Pinpoint the cell where the given text exists, returning its [X, Y] midpoint coordinate. 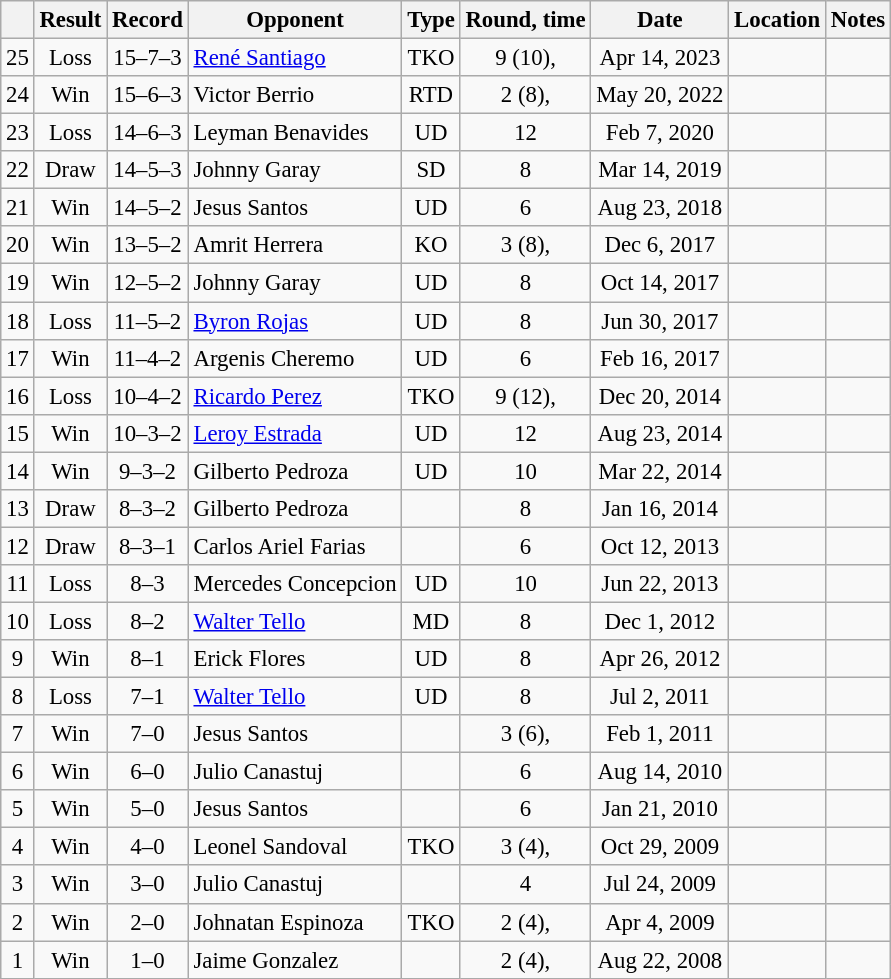
Record [148, 20]
15–7–3 [148, 58]
Johnatan Espinoza [295, 922]
Jan 16, 2014 [660, 509]
May 20, 2022 [660, 95]
7–1 [148, 697]
RTD [431, 95]
3 [18, 885]
Jul 2, 2011 [660, 697]
Jan 21, 2010 [660, 809]
Oct 14, 2017 [660, 283]
Leonel Sandoval [295, 847]
25 [18, 58]
10–4–2 [148, 396]
13 [18, 509]
11–5–2 [148, 321]
Mar 14, 2019 [660, 170]
Byron Rojas [295, 321]
Dec 1, 2012 [660, 621]
7 [18, 734]
Type [431, 20]
8–3 [148, 584]
3 (6), [526, 734]
3 (4), [526, 847]
MD [431, 621]
2–0 [148, 922]
Jun 22, 2013 [660, 584]
2 [18, 922]
Jaime Gonzalez [295, 960]
Jun 30, 2017 [660, 321]
Location [778, 20]
12–5–2 [148, 283]
14–6–3 [148, 133]
Jul 24, 2009 [660, 885]
Aug 22, 2008 [660, 960]
Ricardo Perez [295, 396]
9 (12), [526, 396]
Opponent [295, 20]
Mercedes Concepcion [295, 584]
Feb 16, 2017 [660, 358]
Apr 14, 2023 [660, 58]
21 [18, 208]
KO [431, 245]
10–3–2 [148, 433]
Notes [858, 20]
Feb 7, 2020 [660, 133]
5–0 [148, 809]
8–2 [148, 621]
Leyman Benavides [295, 133]
8–3–2 [148, 509]
13–5–2 [148, 245]
Apr 4, 2009 [660, 922]
Aug 23, 2014 [660, 433]
Victor Berrio [295, 95]
SD [431, 170]
Aug 23, 2018 [660, 208]
1 [18, 960]
Argenis Cheremo [295, 358]
5 [18, 809]
Apr 26, 2012 [660, 659]
Result [70, 20]
18 [18, 321]
9–3–2 [148, 471]
2 (8), [526, 95]
Carlos Ariel Farias [295, 546]
Oct 29, 2009 [660, 847]
Oct 12, 2013 [660, 546]
Aug 14, 2010 [660, 772]
7–0 [148, 734]
14–5–3 [148, 170]
9 (10), [526, 58]
8–1 [148, 659]
11 [18, 584]
6–0 [148, 772]
Dec 20, 2014 [660, 396]
16 [18, 396]
24 [18, 95]
22 [18, 170]
9 [18, 659]
20 [18, 245]
4–0 [148, 847]
15–6–3 [148, 95]
Leroy Estrada [295, 433]
8–3–1 [148, 546]
14 [18, 471]
3–0 [148, 885]
1–0 [148, 960]
Round, time [526, 20]
Erick Flores [295, 659]
Dec 6, 2017 [660, 245]
11–4–2 [148, 358]
14–5–2 [148, 208]
3 (8), [526, 245]
Amrit Herrera [295, 245]
Feb 1, 2011 [660, 734]
René Santiago [295, 58]
Date [660, 20]
17 [18, 358]
23 [18, 133]
15 [18, 433]
19 [18, 283]
Mar 22, 2014 [660, 471]
